Return (x, y) of the center of cell containing provided text 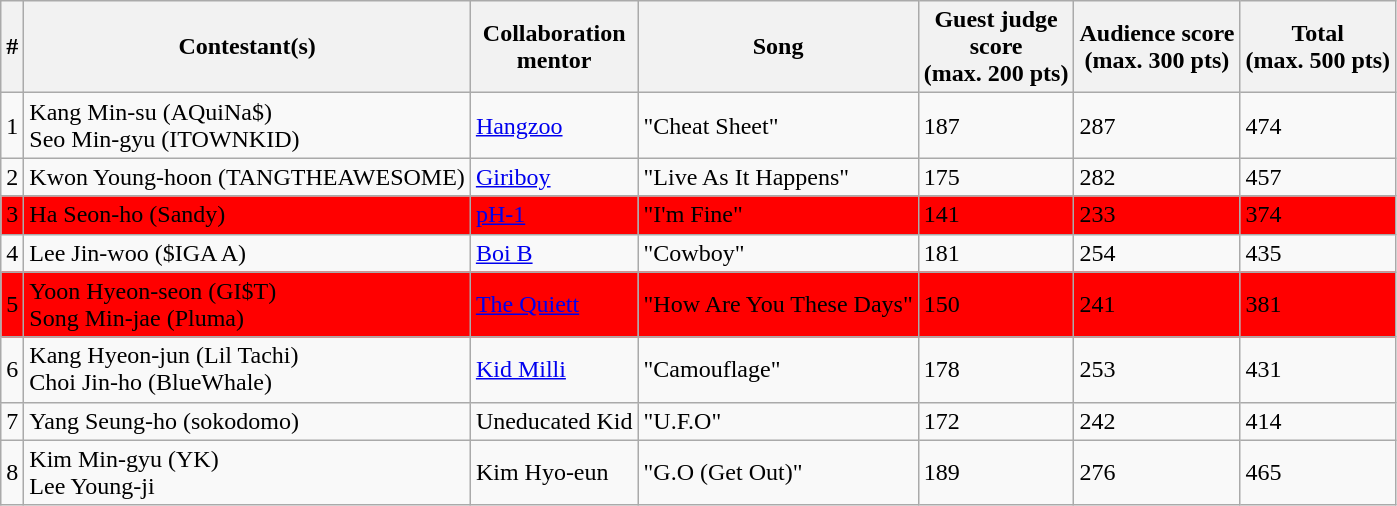
150 (996, 304)
"Live As It Happens" (778, 177)
6 (12, 370)
187 (996, 126)
1 (12, 126)
Hangzoo (554, 126)
Kang Min-su (AQuiNa$)Seo Min-gyu (ITOWNKID) (248, 126)
465 (1318, 472)
414 (1318, 421)
141 (996, 215)
Kid Milli (554, 370)
Contestant(s) (248, 47)
"I'm Fine" (778, 215)
242 (1157, 421)
374 (1318, 215)
431 (1318, 370)
The Quiett (554, 304)
Uneducated Kid (554, 421)
7 (12, 421)
Total(max. 500 pts) (1318, 47)
233 (1157, 215)
Kang Hyeon-jun (Lil Tachi)Choi Jin-ho (BlueWhale) (248, 370)
"How Are You These Days" (778, 304)
Kwon Young-hoon (TANGTHEAWESOME) (248, 177)
381 (1318, 304)
Giriboy (554, 177)
Yang Seung-ho (sokodomo) (248, 421)
Kim Hyo-eun (554, 472)
"U.F.O" (778, 421)
172 (996, 421)
435 (1318, 253)
3 (12, 215)
189 (996, 472)
254 (1157, 253)
pH-1 (554, 215)
5 (12, 304)
Guest judgescore(max. 200 pts) (996, 47)
4 (12, 253)
282 (1157, 177)
474 (1318, 126)
253 (1157, 370)
457 (1318, 177)
Song (778, 47)
Yoon Hyeon-seon (GI$T)Song Min-jae (Pluma) (248, 304)
Kim Min-gyu (YK)Lee Young-ji (248, 472)
Audience score(max. 300 pts) (1157, 47)
"Cheat Sheet" (778, 126)
8 (12, 472)
241 (1157, 304)
287 (1157, 126)
2 (12, 177)
181 (996, 253)
"Camouflage" (778, 370)
Collaborationmentor (554, 47)
Boi B (554, 253)
# (12, 47)
"Cowboy" (778, 253)
276 (1157, 472)
Lee Jin-woo ($IGA A) (248, 253)
Ha Seon-ho (Sandy) (248, 215)
175 (996, 177)
178 (996, 370)
"G.O (Get Out)" (778, 472)
